Determine the (X, Y) coordinate at the center of the cell enclosing the given text.  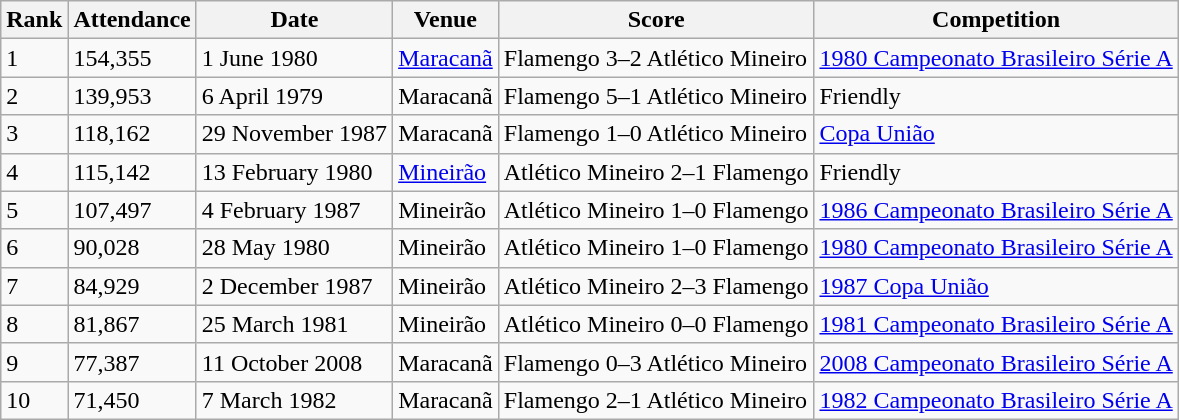
2 December 1987 (294, 286)
1982 Campeonato Brasileiro Série A (996, 400)
Competition (996, 20)
Rank (34, 20)
4 February 1987 (294, 210)
84,929 (132, 286)
Attendance (132, 20)
6 (34, 248)
13 February 1980 (294, 172)
4 (34, 172)
Atlético Mineiro 2–3 Flamengo (656, 286)
Flamengo 2–1 Atlético Mineiro (656, 400)
11 October 2008 (294, 362)
1981 Campeonato Brasileiro Série A (996, 324)
90,028 (132, 248)
77,387 (132, 362)
139,953 (132, 96)
9 (34, 362)
6 April 1979 (294, 96)
Venue (446, 20)
1986 Campeonato Brasileiro Série A (996, 210)
118,162 (132, 134)
8 (34, 324)
28 May 1980 (294, 248)
7 (34, 286)
Atlético Mineiro 2–1 Flamengo (656, 172)
71,450 (132, 400)
Flamengo 1–0 Atlético Mineiro (656, 134)
Flamengo 5–1 Atlético Mineiro (656, 96)
3 (34, 134)
10 (34, 400)
107,497 (132, 210)
Score (656, 20)
1987 Copa União (996, 286)
115,142 (132, 172)
Flamengo 0–3 Atlético Mineiro (656, 362)
154,355 (132, 58)
Copa União (996, 134)
Flamengo 3–2 Atlético Mineiro (656, 58)
Date (294, 20)
2 (34, 96)
29 November 1987 (294, 134)
2008 Campeonato Brasileiro Série A (996, 362)
1 (34, 58)
Atlético Mineiro 0–0 Flamengo (656, 324)
25 March 1981 (294, 324)
7 March 1982 (294, 400)
81,867 (132, 324)
1 June 1980 (294, 58)
5 (34, 210)
